Return the [X, Y] coordinate for the center point of the cell that contains the specified text.  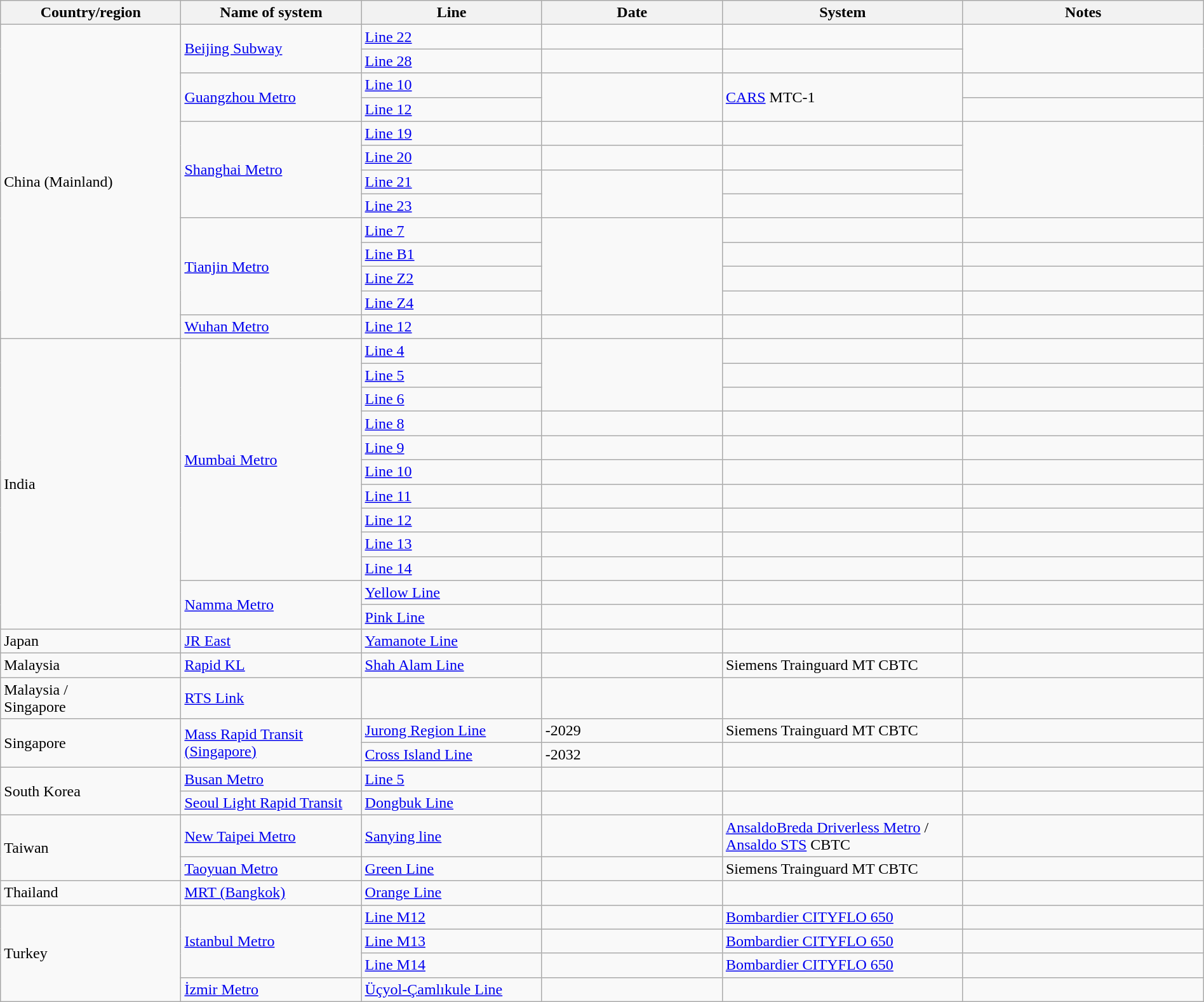
Green Line [451, 869]
-2029 [632, 731]
Thailand [91, 893]
System [842, 13]
Line Z2 [451, 278]
Line 28 [451, 61]
Line 14 [451, 568]
RTS Link [271, 697]
Line 20 [451, 157]
Üçyol-Çamlıkule Line [451, 989]
İzmir Metro [271, 989]
CARS MTC-1 [842, 97]
Wuhan Metro [271, 327]
Line B1 [451, 254]
Line 23 [451, 206]
Rapid KL [271, 665]
Singapore [91, 743]
Taiwan [91, 848]
Line 21 [451, 182]
Shah Alam Line [451, 665]
Shanghai Metro [271, 170]
Line 7 [451, 230]
New Taipei Metro [271, 836]
Line M12 [451, 917]
Line 11 [451, 496]
Guangzhou Metro [271, 97]
Notes [1083, 13]
AnsaldoBreda Driverless Metro / Ansaldo STS CBTC [842, 836]
Line 9 [451, 448]
Date [632, 13]
Yellow Line [451, 592]
Line 13 [451, 544]
Country/region [91, 13]
Line 4 [451, 351]
Jurong Region Line [451, 731]
Mumbai Metro [271, 460]
Malaysia [91, 665]
Name of system [271, 13]
JR East [271, 641]
Line 22 [451, 37]
Tianjin Metro [271, 266]
MRT (Bangkok) [271, 893]
Line 6 [451, 399]
Line Z4 [451, 303]
Dongbuk Line [451, 803]
Line 19 [451, 133]
Line [451, 13]
India [91, 484]
Beijing Subway [271, 49]
Mass Rapid Transit (Singapore) [271, 743]
Malaysia /Singapore [91, 697]
South Korea [91, 791]
Pink Line [451, 617]
Line M14 [451, 965]
-2032 [632, 755]
Line M13 [451, 941]
Yamanote Line [451, 641]
Seoul Light Rapid Transit [271, 803]
Busan Metro [271, 779]
China (Mainland) [91, 182]
Japan [91, 641]
Namma Metro [271, 605]
Istanbul Metro [271, 941]
Turkey [91, 953]
Sanying line [451, 836]
Line 8 [451, 424]
Cross Island Line [451, 755]
Taoyuan Metro [271, 869]
Orange Line [451, 893]
